Identify which cell holds the provided text, then report its [x, y] central coordinate. 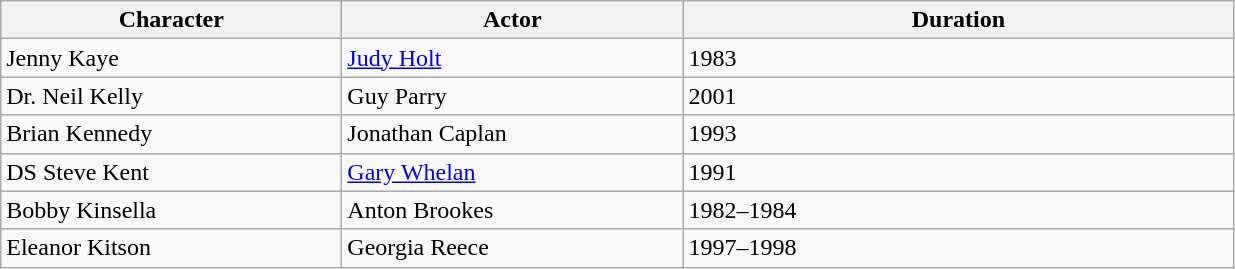
Guy Parry [512, 96]
Duration [958, 20]
Bobby Kinsella [172, 210]
1997–1998 [958, 248]
Judy Holt [512, 58]
1991 [958, 172]
Jenny Kaye [172, 58]
1993 [958, 134]
Georgia Reece [512, 248]
Dr. Neil Kelly [172, 96]
1983 [958, 58]
Brian Kennedy [172, 134]
Actor [512, 20]
Character [172, 20]
Gary Whelan [512, 172]
DS Steve Kent [172, 172]
Jonathan Caplan [512, 134]
2001 [958, 96]
1982–1984 [958, 210]
Eleanor Kitson [172, 248]
Anton Brookes [512, 210]
